Locate the cell with the specified text and output its [X, Y] center coordinate. 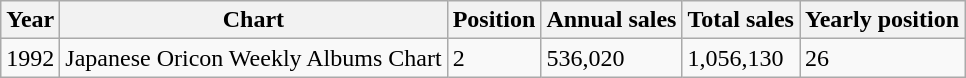
536,020 [612, 58]
26 [882, 58]
Total sales [741, 20]
Annual sales [612, 20]
1,056,130 [741, 58]
Position [494, 20]
1992 [30, 58]
2 [494, 58]
Japanese Oricon Weekly Albums Chart [254, 58]
Year [30, 20]
Yearly position [882, 20]
Chart [254, 20]
